Find where the given text appears and provide that cell's center as (x, y) coordinate. 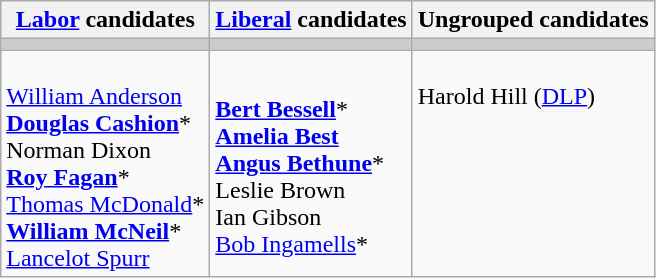
William Anderson Douglas Cashion* Norman Dixon Roy Fagan* Thomas McDonald* William McNeil* Lancelot Spurr (106, 164)
Bert Bessell* Amelia Best Angus Bethune* Leslie Brown Ian Gibson Bob Ingamells* (311, 164)
Liberal candidates (311, 20)
Harold Hill (DLP) (533, 164)
Ungrouped candidates (533, 20)
Labor candidates (106, 20)
